Output the (X, Y) coordinate of the center of the cell containing the given text.  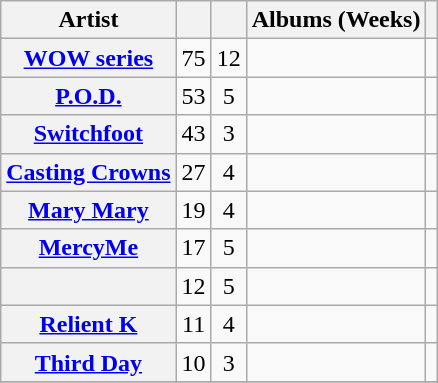
Albums (Weeks) (336, 20)
MercyMe (88, 248)
Relient K (88, 324)
53 (194, 96)
Switchfoot (88, 134)
WOW series (88, 58)
Artist (88, 20)
75 (194, 58)
17 (194, 248)
19 (194, 210)
11 (194, 324)
10 (194, 362)
Casting Crowns (88, 172)
P.O.D. (88, 96)
Mary Mary (88, 210)
27 (194, 172)
Third Day (88, 362)
43 (194, 134)
